Scan for the cell matching the given text and deliver its [x, y] coordinate at center. 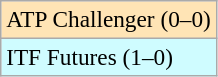
ATP Challenger (0–0) [108, 19]
ITF Futures (1–0) [108, 57]
